Identify which cell holds the provided text, then report its (x, y) central coordinate. 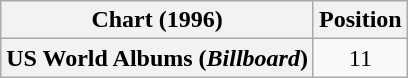
Position (360, 20)
Chart (1996) (158, 20)
11 (360, 58)
US World Albums (Billboard) (158, 58)
